For the text-containing cell, return its midpoint in (X, Y) coordinate format. 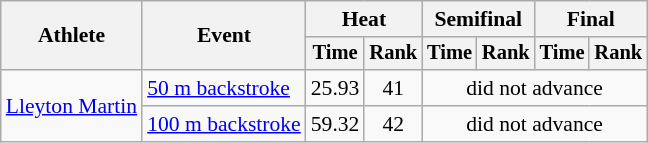
Final (591, 19)
59.32 (336, 124)
50 m backstroke (224, 88)
42 (393, 124)
25.93 (336, 88)
41 (393, 88)
Semifinal (478, 19)
Lleyton Martin (72, 106)
Heat (364, 19)
Athlete (72, 36)
100 m backstroke (224, 124)
Event (224, 36)
